Determine the [x, y] coordinate at the center of the cell enclosing the given text.  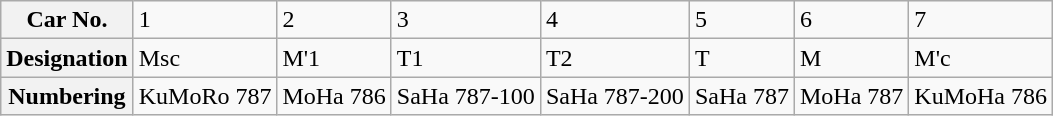
KuMoRo 787 [205, 96]
4 [614, 20]
M'c [981, 58]
5 [742, 20]
MoHa 787 [851, 96]
7 [981, 20]
SaHa 787-200 [614, 96]
M'1 [334, 58]
1 [205, 20]
T [742, 58]
SaHa 787 [742, 96]
T2 [614, 58]
MoHa 786 [334, 96]
3 [466, 20]
Msc [205, 58]
Car No. [67, 20]
6 [851, 20]
M [851, 58]
T1 [466, 58]
2 [334, 20]
Designation [67, 58]
Numbering [67, 96]
SaHa 787-100 [466, 96]
KuMoHa 786 [981, 96]
